Locate the cell with the specified text and output its (X, Y) center coordinate. 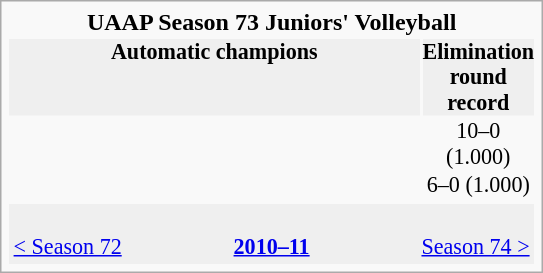
< Season 72 2010–11 Season 74 > (272, 234)
Automatic champions (214, 77)
2010–11 (272, 246)
< Season 72 (98, 246)
UAAP Season 73 Juniors' Volleyball (272, 22)
10–0 (1.000) (478, 144)
Elimination round record (478, 77)
Season 74 > (446, 246)
6–0 (1.000) (478, 185)
